From the cell containing the given text, extract its center point as [X, Y] coordinate. 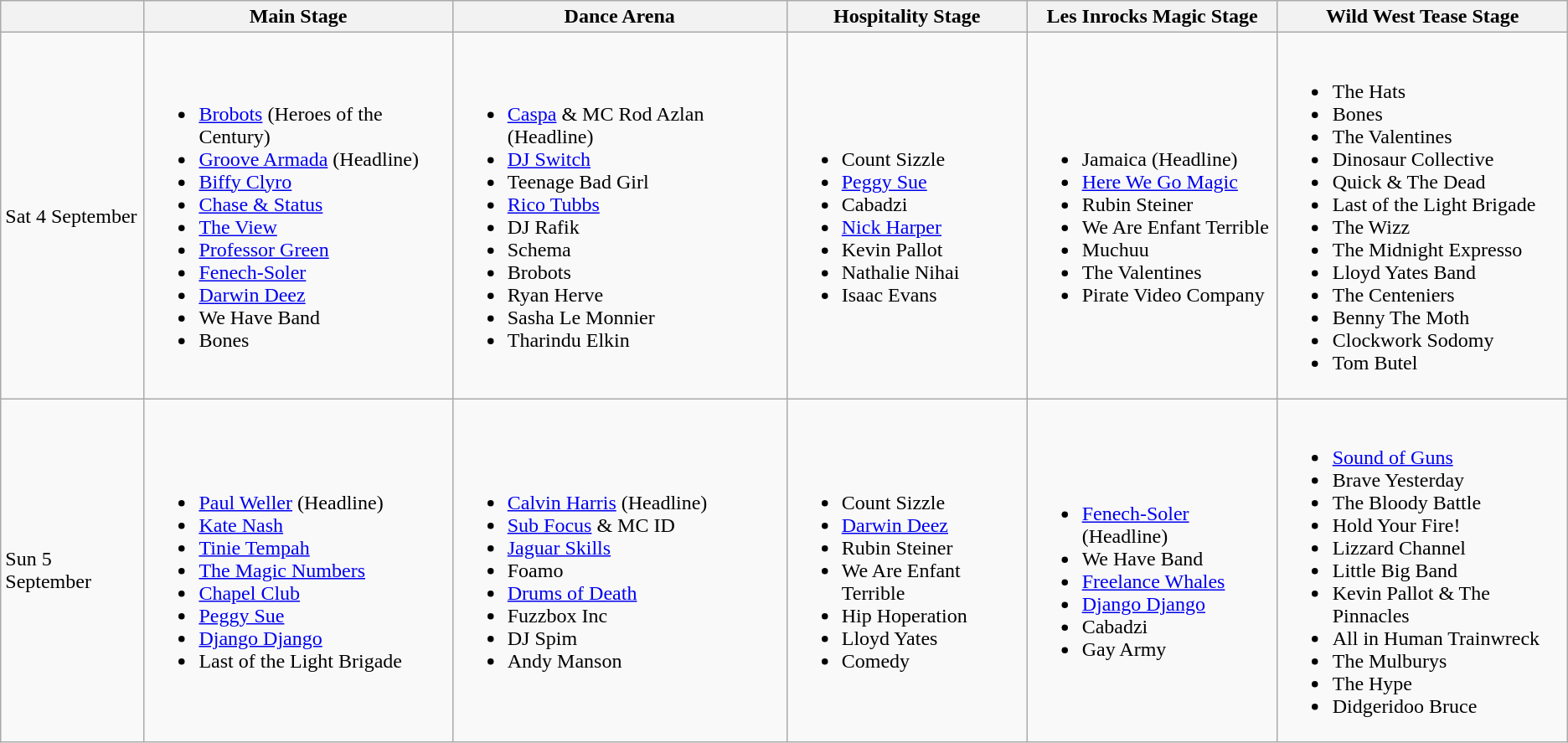
Sat 4 September [72, 216]
Wild West Tease Stage [1422, 17]
Les Inrocks Magic Stage [1153, 17]
Count SizzleDarwin DeezRubin SteinerWe Are Enfant TerribleHip HoperationLloyd YatesComedy [906, 570]
Main Stage [298, 17]
Hospitality Stage [906, 17]
Brobots (Heroes of the Century)Groove Armada (Headline)Biffy ClyroChase & StatusThe ViewProfessor GreenFenech-SolerDarwin DeezWe Have BandBones [298, 216]
Jamaica (Headline)Here We Go MagicRubin SteinerWe Are Enfant TerribleMuchuuThe ValentinesPirate Video Company [1153, 216]
Caspa & MC Rod Azlan (Headline)DJ SwitchTeenage Bad GirlRico TubbsDJ RafikSchemaBrobotsRyan HerveSasha Le MonnierTharindu Elkin [620, 216]
Sun 5 September [72, 570]
Count SizzlePeggy SueCabadziNick HarperKevin PallotNathalie NihaiIsaac Evans [906, 216]
Dance Arena [620, 17]
Calvin Harris (Headline)Sub Focus & MC IDJaguar SkillsFoamoDrums of DeathFuzzbox IncDJ SpimAndy Manson [620, 570]
Paul Weller (Headline)Kate NashTinie TempahThe Magic NumbersChapel ClubPeggy SueDjango DjangoLast of the Light Brigade [298, 570]
Fenech-Soler (Headline)We Have BandFreelance WhalesDjango DjangoCabadziGay Army [1153, 570]
